Output the (X, Y) coordinate of the center of the cell containing the given text.  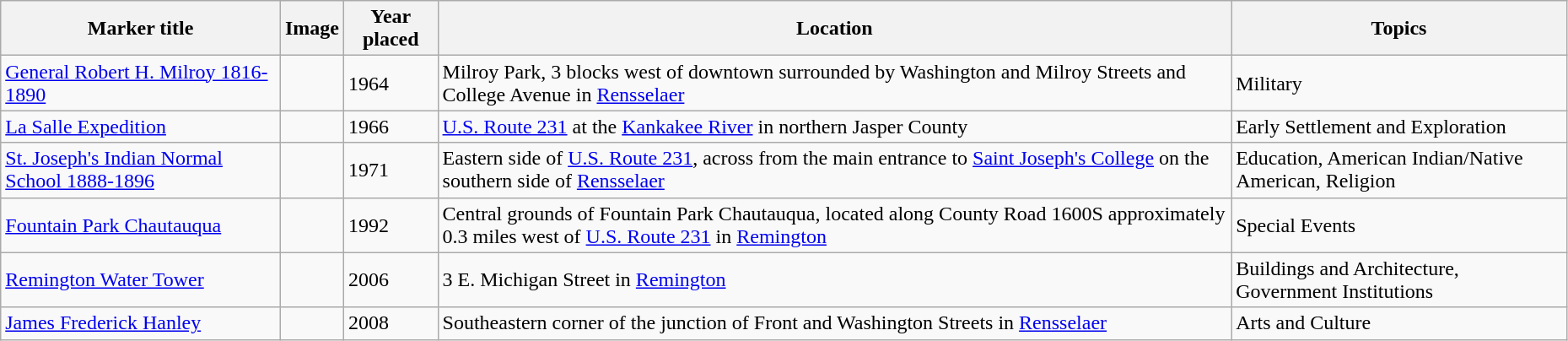
Southeastern corner of the junction of Front and Washington Streets in Rensselaer (835, 323)
1992 (391, 225)
U.S. Route 231 at the Kankakee River in northern Jasper County (835, 127)
Remington Water Tower (141, 280)
2008 (391, 323)
Milroy Park, 3 blocks west of downtown surrounded by Washington and Milroy Streets and College Avenue in Rensselaer (835, 83)
St. Joseph's Indian Normal School 1888-1896 (141, 170)
1971 (391, 170)
1964 (391, 83)
Eastern side of U.S. Route 231, across from the main entrance to Saint Joseph's College on the southern side of Rensselaer (835, 170)
La Salle Expedition (141, 127)
Arts and Culture (1399, 323)
Topics (1399, 29)
James Frederick Hanley (141, 323)
Central grounds of Fountain Park Chautauqua, located along County Road 1600S approximately 0.3 miles west of U.S. Route 231 in Remington (835, 225)
Special Events (1399, 225)
2006 (391, 280)
Military (1399, 83)
Location (835, 29)
Image (312, 29)
Marker title (141, 29)
Buildings and Architecture, Government Institutions (1399, 280)
Early Settlement and Exploration (1399, 127)
Fountain Park Chautauqua (141, 225)
1966 (391, 127)
General Robert H. Milroy 1816-1890 (141, 83)
3 E. Michigan Street in Remington (835, 280)
Education, American Indian/Native American, Religion (1399, 170)
Year placed (391, 29)
